Provide the [X, Y] coordinate of the cell's center where the given text is located.  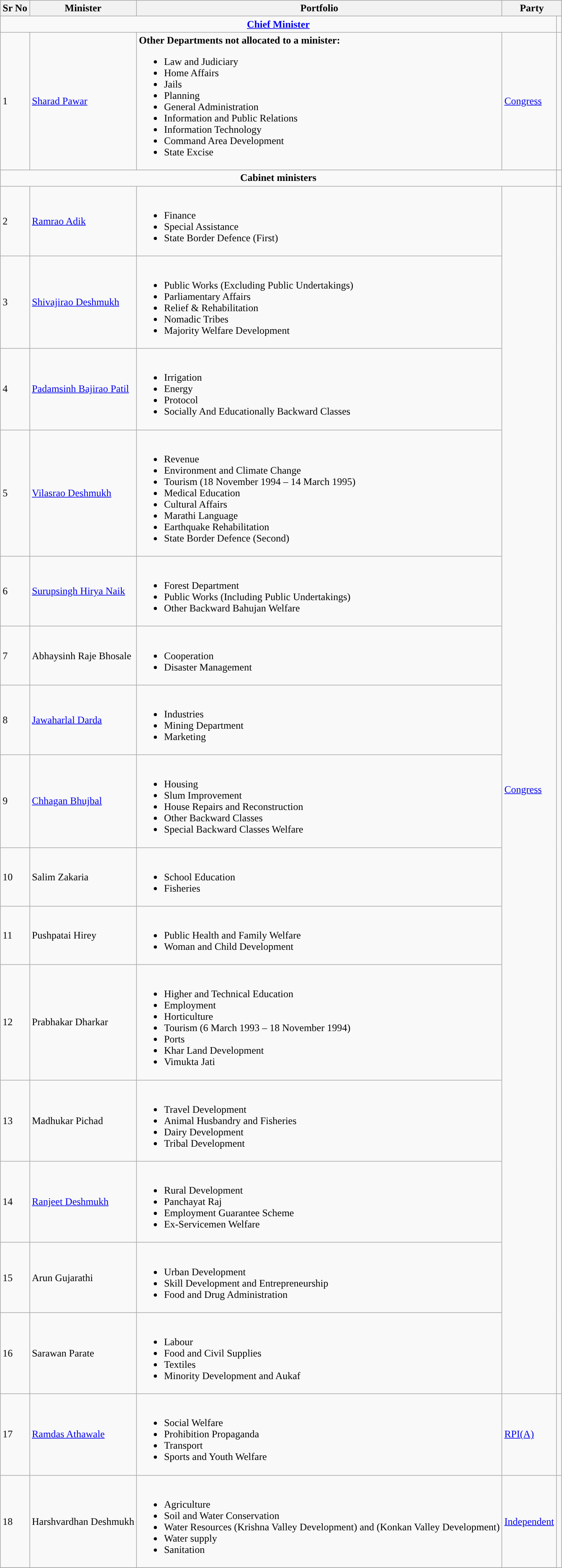
9 [15, 801]
6 [15, 591]
Prabhakar Dharkar [83, 1023]
Cabinet ministers [279, 178]
3 [15, 302]
Salim Zakaria [83, 877]
Vilasrao Deshmukh [83, 493]
Urban DevelopmentSkill Development and EntrepreneurshipFood and Drug Administration [319, 1277]
5 [15, 493]
AgricultureSoil and Water ConservationWater Resources (Krishna Valley Development) and (Konkan Valley Development)Water supplySanitation [319, 1521]
17 [15, 1434]
Rural DevelopmentPanchayat RajEmployment Guarantee SchemeEx-Servicemen Welfare [319, 1202]
Public Works (Excluding Public Undertakings)Parliamentary AffairsRelief & RehabilitationNomadic TribesMajority Welfare Development [319, 302]
IrrigationEnergyProtocolSocially And Educationally Backward Classes [319, 389]
Abhaysinh Raje Bhosale [83, 655]
Madhukar Pichad [83, 1121]
4 [15, 389]
Arun Gujarathi [83, 1277]
Surupsingh Hirya Naik [83, 591]
14 [15, 1202]
Shivajirao Deshmukh [83, 302]
Chief Minister [279, 24]
Minister [83, 8]
IndustriesMining DepartmentMarketing [319, 720]
2 [15, 221]
18 [15, 1521]
1 [15, 101]
Chhagan Bhujbal [83, 801]
15 [15, 1277]
Ranjeet Deshmukh [83, 1202]
13 [15, 1121]
Forest DepartmentPublic Works (Including Public Undertakings)Other Backward Bahujan Welfare [319, 591]
Ramdas Athawale [83, 1434]
RPI(A) [529, 1434]
School EducationFisheries [319, 877]
Sarawan Parate [83, 1353]
10 [15, 877]
12 [15, 1023]
Jawaharlal Darda [83, 720]
7 [15, 655]
Social WelfareProhibition PropagandaTransportSports and Youth Welfare [319, 1434]
Pushpatai Hirey [83, 936]
Party [532, 8]
Sr No [15, 8]
11 [15, 936]
Independent [529, 1521]
CooperationDisaster Management [319, 655]
Ramrao Adik [83, 221]
FinanceSpecial AssistanceState Border Defence (First) [319, 221]
8 [15, 720]
16 [15, 1353]
Padamsinh Bajirao Patil [83, 389]
Higher and Technical EducationEmploymentHorticultureTourism (6 March 1993 – 18 November 1994)PortsKhar Land DevelopmentVimukta Jati [319, 1023]
Sharad Pawar [83, 101]
LabourFood and Civil SuppliesTextilesMinority Development and Aukaf [319, 1353]
Travel DevelopmentAnimal Husbandry and FisheriesDairy DevelopmentTribal Development [319, 1121]
Harshvardhan Deshmukh [83, 1521]
Public Health and Family WelfareWoman and Child Development [319, 936]
HousingSlum ImprovementHouse Repairs and ReconstructionOther Backward ClassesSpecial Backward Classes Welfare [319, 801]
Portfolio [319, 8]
